For the text-containing cell, return its midpoint in [x, y] coordinate format. 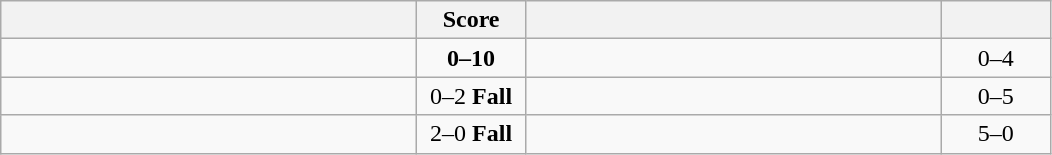
Score [472, 20]
5–0 [996, 134]
0–4 [996, 58]
0–5 [996, 96]
2–0 Fall [472, 134]
0–2 Fall [472, 96]
0–10 [472, 58]
